For the text-containing cell, return its midpoint in [x, y] coordinate format. 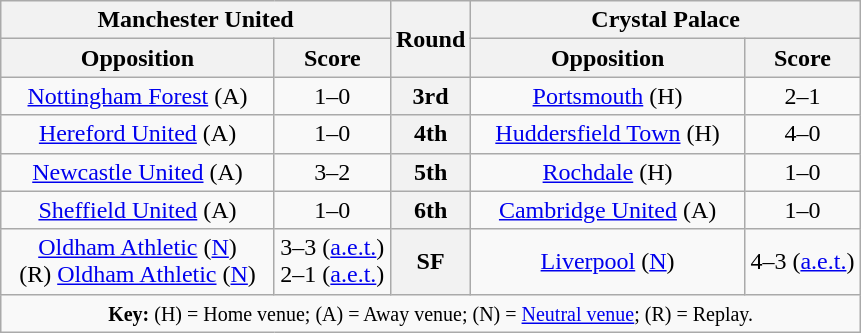
Nottingham Forest (A) [138, 96]
Rochdale (H) [608, 172]
4th [430, 134]
Portsmouth (H) [608, 96]
5th [430, 172]
4–3 (a.e.t.) [802, 262]
Manchester United [196, 20]
3rd [430, 96]
2–1 [802, 96]
Round [430, 39]
SF [430, 262]
3–3 (a.e.t.) 2–1 (a.e.t.) [332, 262]
Cambridge United (A) [608, 210]
6th [430, 210]
Key: (H) = Home venue; (A) = Away venue; (N) = Neutral venue; (R) = Replay. [431, 313]
Liverpool (N) [608, 262]
Newcastle United (A) [138, 172]
Huddersfield Town (H) [608, 134]
Crystal Palace [666, 20]
3–2 [332, 172]
4–0 [802, 134]
Sheffield United (A) [138, 210]
Hereford United (A) [138, 134]
Oldham Athletic (N) (R) Oldham Athletic (N) [138, 262]
